Scan for the cell matching the given text and deliver its (X, Y) coordinate at center. 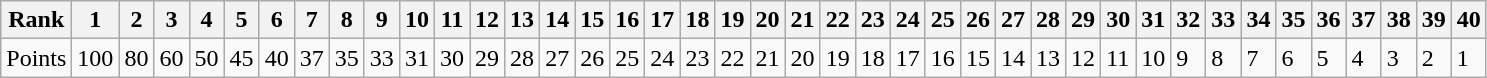
32 (1188, 20)
34 (1258, 20)
Rank (36, 20)
36 (1328, 20)
100 (96, 58)
45 (242, 58)
39 (1434, 20)
Points (36, 58)
38 (1398, 20)
50 (206, 58)
80 (136, 58)
60 (172, 58)
